Extract the (x, y) coordinate from the center of the cell holding the provided text.  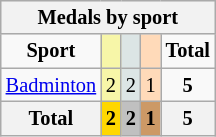
Medals by sport (108, 17)
Badminton (51, 85)
Sport (51, 51)
